Search for the cell housing the specified text and yield its (X, Y) center coordinate. 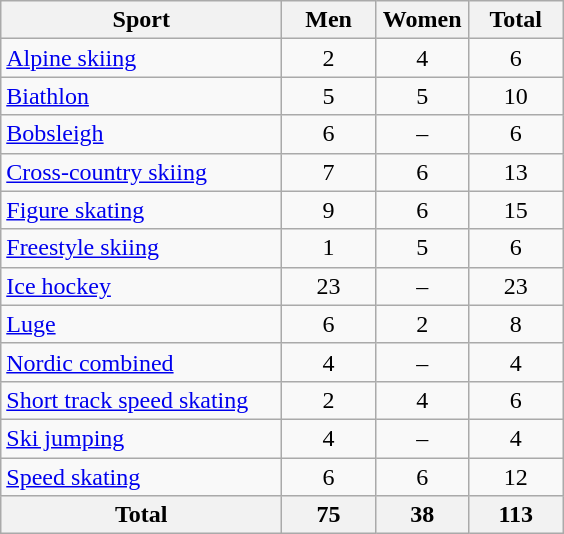
15 (516, 210)
7 (329, 172)
113 (516, 515)
Nordic combined (142, 362)
Figure skating (142, 210)
10 (516, 96)
12 (516, 477)
Speed skating (142, 477)
13 (516, 172)
8 (516, 324)
Freestyle skiing (142, 248)
Women (422, 20)
9 (329, 210)
Cross-country skiing (142, 172)
Short track speed skating (142, 400)
Luge (142, 324)
38 (422, 515)
Men (329, 20)
Alpine skiing (142, 58)
Bobsleigh (142, 134)
Biathlon (142, 96)
75 (329, 515)
Sport (142, 20)
Ice hockey (142, 286)
Ski jumping (142, 438)
1 (329, 248)
